Locate the cell with the specified text and output its [x, y] center coordinate. 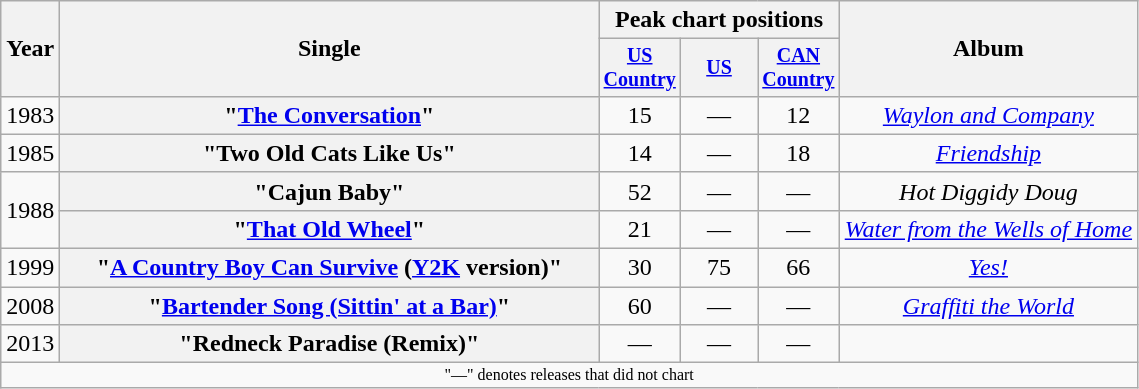
75 [720, 268]
Hot Diggidy Doug [988, 191]
Friendship [988, 153]
"—" denotes releases that did not chart [570, 375]
2013 [30, 344]
52 [640, 191]
"The Conversation" [330, 115]
"A Country Boy Can Survive (Y2K version)" [330, 268]
66 [799, 268]
"Two Old Cats Like Us" [330, 153]
14 [640, 153]
"That Old Wheel" [330, 229]
Album [988, 49]
CAN Country [799, 68]
US Country [640, 68]
1983 [30, 115]
Yes! [988, 268]
Peak chart positions [719, 20]
Single [330, 49]
Waylon and Company [988, 115]
"Redneck Paradise (Remix)" [330, 344]
18 [799, 153]
"Bartender Song (Sittin' at a Bar)" [330, 306]
21 [640, 229]
1988 [30, 210]
1985 [30, 153]
1999 [30, 268]
"Cajun Baby" [330, 191]
30 [640, 268]
US [720, 68]
Water from the Wells of Home [988, 229]
60 [640, 306]
Year [30, 49]
15 [640, 115]
12 [799, 115]
2008 [30, 306]
Graffiti the World [988, 306]
